Identify which cell holds the provided text, then report its [X, Y] central coordinate. 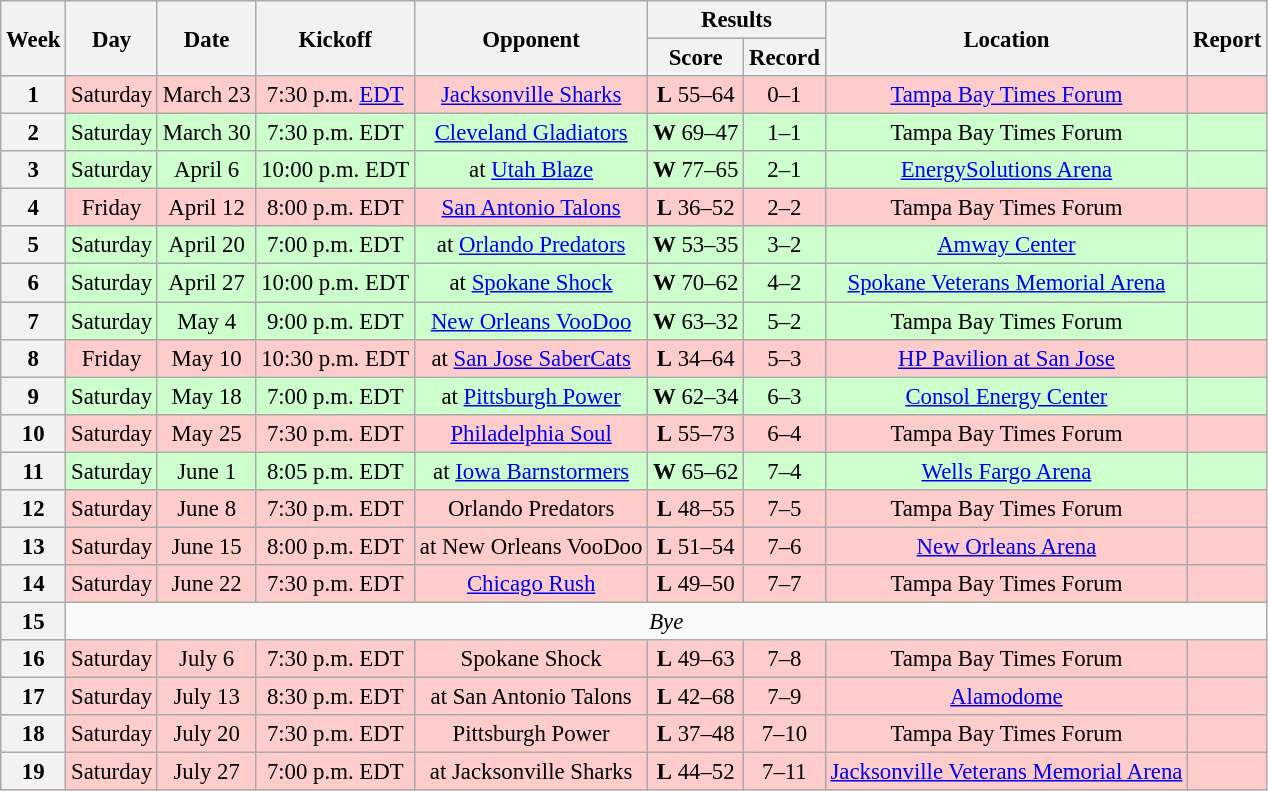
at Spokane Shock [532, 283]
8:30 p.m. EDT [336, 697]
5 [34, 245]
July 13 [206, 697]
May 18 [206, 396]
13 [34, 546]
March 30 [206, 133]
L 44–52 [696, 772]
1–1 [784, 133]
9 [34, 396]
6–4 [784, 433]
5–3 [784, 358]
June 15 [206, 546]
L 51–54 [696, 546]
18 [34, 734]
L 36–52 [696, 208]
Orlando Predators [532, 509]
0–1 [784, 95]
Wells Fargo Arena [1006, 471]
June 8 [206, 509]
16 [34, 659]
Location [1006, 38]
Jacksonville Sharks [532, 95]
5–2 [784, 321]
15 [34, 621]
L 34–64 [696, 358]
7–8 [784, 659]
April 12 [206, 208]
2–2 [784, 208]
Spokane Shock [532, 659]
New Orleans VooDoo [532, 321]
at Utah Blaze [532, 170]
W 77–65 [696, 170]
Opponent [532, 38]
Jacksonville Veterans Memorial Arena [1006, 772]
L 37–48 [696, 734]
14 [34, 584]
19 [34, 772]
W 65–62 [696, 471]
July 6 [206, 659]
May 25 [206, 433]
Philadelphia Soul [532, 433]
9:00 p.m. EDT [336, 321]
6 [34, 283]
17 [34, 697]
Report [1228, 38]
Alamodome [1006, 697]
8:05 p.m. EDT [336, 471]
Score [696, 58]
at Orlando Predators [532, 245]
W 53–35 [696, 245]
7–10 [784, 734]
7–7 [784, 584]
W 63–32 [696, 321]
June 1 [206, 471]
New Orleans Arena [1006, 546]
7–9 [784, 697]
Chicago Rush [532, 584]
6–3 [784, 396]
10 [34, 433]
3 [34, 170]
W 70–62 [696, 283]
Record [784, 58]
12 [34, 509]
W 62–34 [696, 396]
Results [736, 20]
L 49–50 [696, 584]
Week [34, 38]
at Pittsburgh Power [532, 396]
L 55–64 [696, 95]
4–2 [784, 283]
EnergySolutions Arena [1006, 170]
March 23 [206, 95]
April 6 [206, 170]
San Antonio Talons [532, 208]
at Jacksonville Sharks [532, 772]
Consol Energy Center [1006, 396]
at Iowa Barnstormers [532, 471]
at New Orleans VooDoo [532, 546]
L 48–55 [696, 509]
July 20 [206, 734]
April 27 [206, 283]
L 55–73 [696, 433]
7–6 [784, 546]
Pittsburgh Power [532, 734]
at San Antonio Talons [532, 697]
HP Pavilion at San Jose [1006, 358]
11 [34, 471]
Kickoff [336, 38]
July 27 [206, 772]
2 [34, 133]
at San Jose SaberCats [532, 358]
7–4 [784, 471]
7–5 [784, 509]
10:30 p.m. EDT [336, 358]
May 4 [206, 321]
Amway Center [1006, 245]
June 22 [206, 584]
Cleveland Gladiators [532, 133]
April 20 [206, 245]
Day [112, 38]
L 49–63 [696, 659]
8 [34, 358]
2–1 [784, 170]
Bye [666, 621]
Spokane Veterans Memorial Arena [1006, 283]
L 42–68 [696, 697]
W 69–47 [696, 133]
7–11 [784, 772]
3–2 [784, 245]
May 10 [206, 358]
7 [34, 321]
Date [206, 38]
1 [34, 95]
4 [34, 208]
